Capture the cell that displays the provided text and extract its (X, Y) central coordinate. 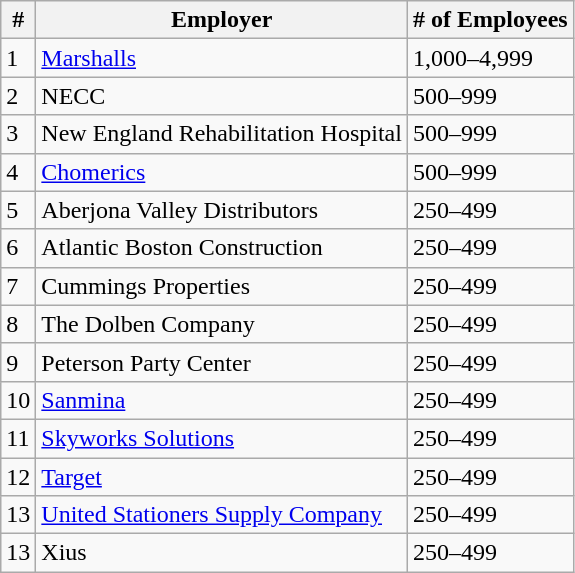
Aberjona Valley Distributors (222, 210)
3 (18, 134)
9 (18, 362)
2 (18, 96)
Target (222, 477)
United Stationers Supply Company (222, 515)
5 (18, 210)
Peterson Party Center (222, 362)
Sanmina (222, 400)
1,000–4,999 (490, 58)
7 (18, 286)
Atlantic Boston Construction (222, 248)
10 (18, 400)
NECC (222, 96)
11 (18, 438)
New England Rehabilitation Hospital (222, 134)
Chomerics (222, 172)
# of Employees (490, 20)
Skyworks Solutions (222, 438)
6 (18, 248)
Marshalls (222, 58)
# (18, 20)
Employer (222, 20)
1 (18, 58)
Cummings Properties (222, 286)
12 (18, 477)
The Dolben Company (222, 324)
Xius (222, 553)
8 (18, 324)
4 (18, 172)
